Capture the cell that displays the provided text and extract its [X, Y] central coordinate. 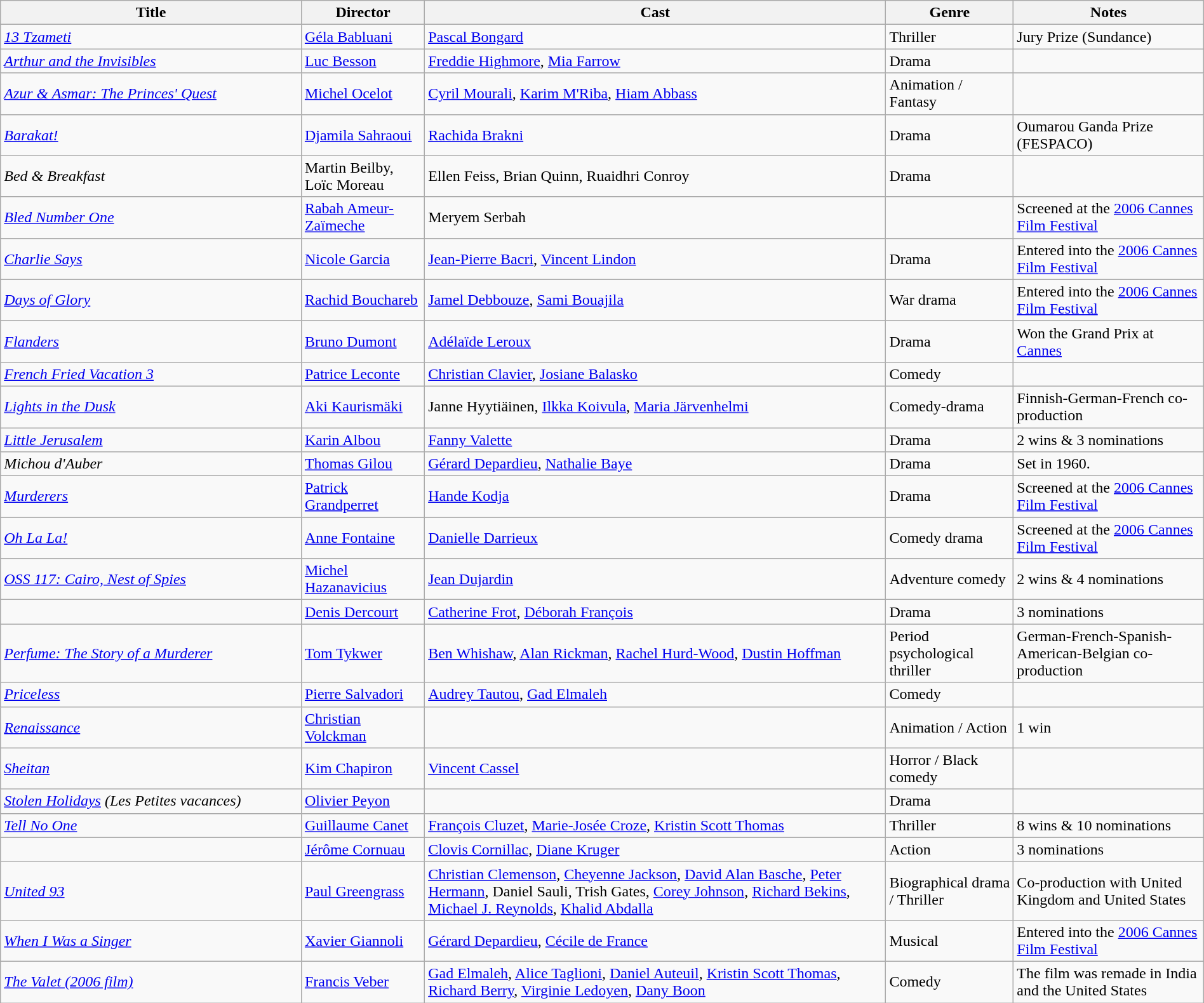
German-French-Spanish-American-Belgian co-production [1109, 653]
Christian Clavier, Josiane Balasko [655, 374]
Luc Besson [363, 61]
Francis Veber [363, 981]
Michel Ocelot [363, 94]
Period psychological thriller [950, 653]
Ellen Feiss, Brian Quinn, Ruaidhri Conroy [655, 176]
François Cluzet, Marie-Josée Croze, Kristin Scott Thomas [655, 825]
Charlie Says [151, 259]
Set in 1960. [1109, 464]
Thomas Gilou [363, 464]
Janne Hyytiäinen, Ilkka Koivula, Maria Järvenhelmi [655, 406]
Jérôme Cornuau [363, 849]
Gérard Depardieu, Nathalie Baye [655, 464]
Jamel Debbouze, Sami Bouajila [655, 300]
Finnish-German-French co-production [1109, 406]
Xavier Giannoli [363, 941]
Nicole Garcia [363, 259]
Cyril Mourali, Karim M'Riba, Hiam Abbass [655, 94]
Michel Hazanavicius [363, 579]
Christian Volckman [363, 727]
Days of Glory [151, 300]
Jean Dujardin [655, 579]
Freddie Highmore, Mia Farrow [655, 61]
Pascal Bongard [655, 37]
Rachid Bouchareb [363, 300]
Gérard Depardieu, Cécile de France [655, 941]
Anne Fontaine [363, 538]
8 wins & 10 nominations [1109, 825]
Rabah Ameur-Zaïmeche [363, 217]
Murderers [151, 496]
Biographical drama / Thriller [950, 891]
Patrick Grandperret [363, 496]
Director [363, 13]
Karin Albou [363, 440]
Clovis Cornillac, Diane Kruger [655, 849]
Renaissance [151, 727]
Notes [1109, 13]
Michou d'Auber [151, 464]
13 Tzameti [151, 37]
Oh La La! [151, 538]
Tell No One [151, 825]
Flanders [151, 342]
Denis Dercourt [363, 612]
Stolen Holidays (Les Petites vacances) [151, 801]
OSS 117: Cairo, Nest of Spies [151, 579]
Arthur and the Invisibles [151, 61]
Adélaïde Leroux [655, 342]
Lights in the Dusk [151, 406]
Azur & Asmar: The Princes' Quest [151, 94]
Hande Kodja [655, 496]
Action [950, 849]
Olivier Peyon [363, 801]
Perfume: The Story of a Murderer [151, 653]
Animation / Fantasy [950, 94]
Catherine Frot, Déborah François [655, 612]
When I Was a Singer [151, 941]
Comedy drama [950, 538]
Co-production with United Kingdom and United States [1109, 891]
Bed & Breakfast [151, 176]
1 win [1109, 727]
Sheitan [151, 768]
The Valet (2006 film) [151, 981]
Horror / Black comedy [950, 768]
Gad Elmaleh, Alice Taglioni, Daniel Auteuil, Kristin Scott Thomas, Richard Berry, Virginie Ledoyen, Dany Boon [655, 981]
Adventure comedy [950, 579]
Animation / Action [950, 727]
Vincent Cassel [655, 768]
Kim Chapiron [363, 768]
Fanny Valette [655, 440]
Audrey Tautou, Gad Elmaleh [655, 694]
Title [151, 13]
Musical [950, 941]
Priceless [151, 694]
War drama [950, 300]
Barakat! [151, 135]
Ben Whishaw, Alan Rickman, Rachel Hurd-Wood, Dustin Hoffman [655, 653]
Won the Grand Prix at Cannes [1109, 342]
Rachida Brakni [655, 135]
Comedy-drama [950, 406]
Martin Beilby, Loïc Moreau [363, 176]
Cast [655, 13]
Djamila Sahraoui [363, 135]
Géla Babluani [363, 37]
United 93 [151, 891]
Meryem Serbah [655, 217]
The film was remade in India and the United States [1109, 981]
Jury Prize (Sundance) [1109, 37]
Bruno Dumont [363, 342]
Little Jerusalem [151, 440]
Patrice Leconte [363, 374]
Danielle Darrieux [655, 538]
Pierre Salvadori [363, 694]
2 wins & 3 nominations [1109, 440]
2 wins & 4 nominations [1109, 579]
Guillaume Canet [363, 825]
Paul Greengrass [363, 891]
French Fried Vacation 3 [151, 374]
Aki Kaurismäki [363, 406]
Oumarou Ganda Prize (FESPACO) [1109, 135]
Jean-Pierre Bacri, Vincent Lindon [655, 259]
Genre [950, 13]
Bled Number One [151, 217]
Tom Tykwer [363, 653]
